Identify which cell holds the provided text, then report its [X, Y] central coordinate. 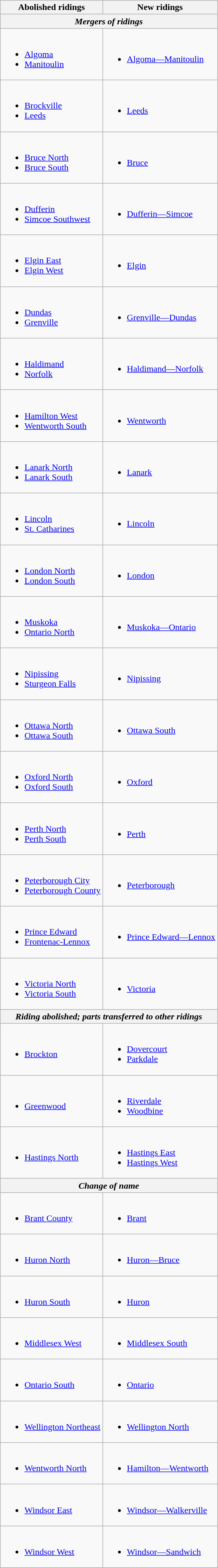
Elgin [160, 261]
Windsor West [52, 1547]
Elgin EastElgin West [52, 261]
Ottawa South [160, 726]
Peterborough CityPeterborough County [52, 880]
Windsor—Walkerville [160, 1505]
BrockvilleLeeds [52, 106]
Hamilton WestWentworth South [52, 416]
Victoria NorthVictoria South [52, 984]
Peterborough [160, 880]
MuskokaOntario North [52, 622]
Huron North [52, 1255]
Windsor East [52, 1505]
Wellington Northeast [52, 1422]
Ontario [160, 1380]
Abolished ridings [52, 7]
Haldimand—Norfolk [160, 364]
Middlesex West [52, 1338]
Ontario South [52, 1380]
Hastings North [52, 1152]
Wentworth North [52, 1464]
Hastings EastHastings West [160, 1152]
HaldimandNorfolk [52, 364]
DovercourtParkdale [160, 1049]
Lanark [160, 467]
Bruce [160, 157]
Greenwood [52, 1101]
Lanark NorthLanark South [52, 467]
London [160, 571]
Dufferin—Simcoe [160, 209]
Prince Edward—Lennox [160, 932]
London NorthLondon South [52, 571]
Prince EdwardFrontenac-Lennox [52, 932]
Algoma—Manitoulin [160, 54]
Brant [160, 1213]
DundasGrenville [52, 312]
Oxford NorthOxford South [52, 777]
New ridings [160, 7]
Ottawa NorthOttawa South [52, 726]
Hamilton—Wentworth [160, 1464]
Bruce NorthBruce South [52, 157]
LincolnSt. Catharines [52, 519]
Wellington North [160, 1422]
Brant County [52, 1213]
NipissingSturgeon Falls [52, 674]
Perth NorthPerth South [52, 829]
DufferinSimcoe Southwest [52, 209]
Change of name [109, 1185]
RiverdaleWoodbine [160, 1101]
AlgomaManitoulin [52, 54]
Nipissing [160, 674]
Leeds [160, 106]
Wentworth [160, 416]
Grenville—Dundas [160, 312]
Mergers of ridings [109, 21]
Middlesex South [160, 1338]
Windsor—Sandwich [160, 1547]
Victoria [160, 984]
Huron South [52, 1296]
Oxford [160, 777]
Lincoln [160, 519]
Muskoka—Ontario [160, 622]
Riding abolished; parts transferred to other ridings [109, 1016]
Huron—Bruce [160, 1255]
Brockton [52, 1049]
Perth [160, 829]
Huron [160, 1296]
